Identify which cell holds the provided text, then report its [X, Y] central coordinate. 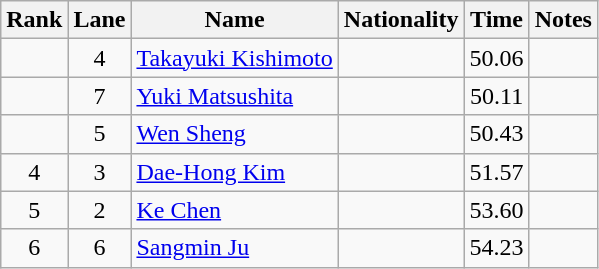
53.60 [496, 210]
Wen Sheng [234, 134]
Lane [100, 20]
Yuki Matsushita [234, 96]
Ke Chen [234, 210]
Nationality [401, 20]
2 [100, 210]
Time [496, 20]
Dae-Hong Kim [234, 172]
Rank [34, 20]
Notes [563, 20]
50.43 [496, 134]
Takayuki Kishimoto [234, 58]
3 [100, 172]
54.23 [496, 248]
Name [234, 20]
51.57 [496, 172]
Sangmin Ju [234, 248]
7 [100, 96]
50.11 [496, 96]
50.06 [496, 58]
